Detect which cell encompasses the target text, then output its (x, y) center coordinate. 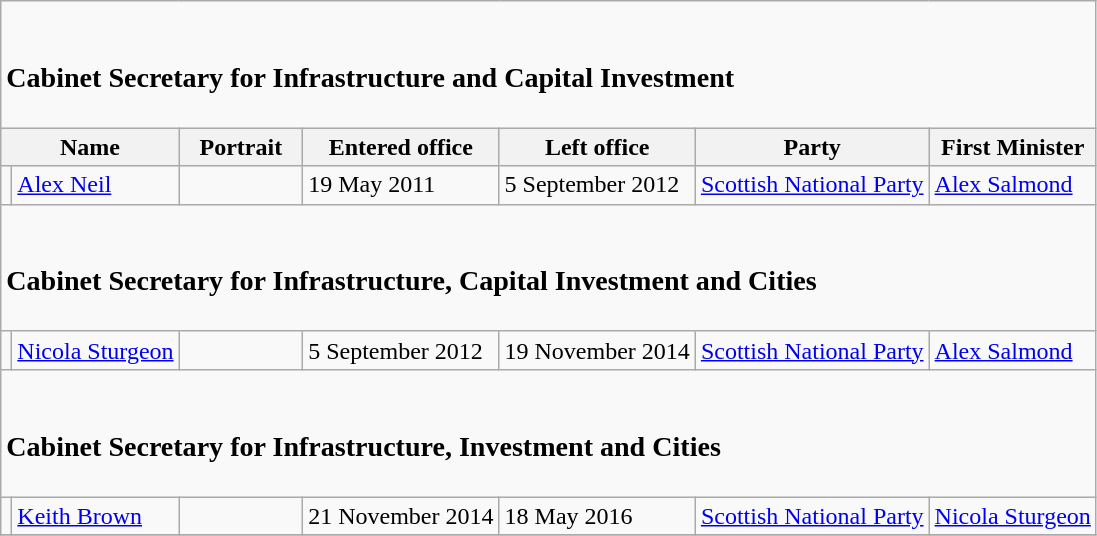
Left office (597, 147)
Cabinet Secretary for Infrastructure and Capital Investment (549, 64)
Name (90, 147)
First Minister (1012, 147)
Cabinet Secretary for Infrastructure, Capital Investment and Cities (549, 268)
Party (812, 147)
Cabinet Secretary for Infrastructure, Investment and Cities (549, 432)
19 November 2014 (597, 350)
Keith Brown (96, 516)
Portrait (241, 147)
Alex Neil (96, 185)
18 May 2016 (597, 516)
Entered office (401, 147)
21 November 2014 (401, 516)
19 May 2011 (401, 185)
